Determine the (X, Y) coordinate at the center of the cell enclosing the given text.  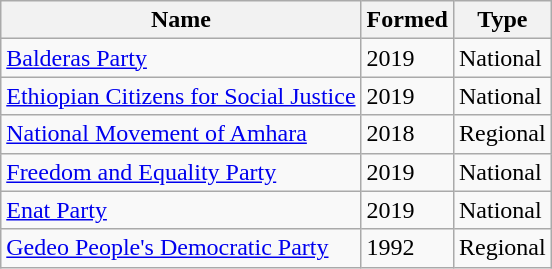
Formed (407, 20)
2018 (407, 134)
1992 (407, 248)
Gedeo People's Democratic Party (181, 248)
Ethiopian Citizens for Social Justice (181, 96)
Name (181, 20)
Balderas Party (181, 58)
Enat Party (181, 210)
Type (502, 20)
Freedom and Equality Party (181, 172)
National Movement of Amhara (181, 134)
